Provide the (x, y) coordinate of the cell's center where the given text is located.  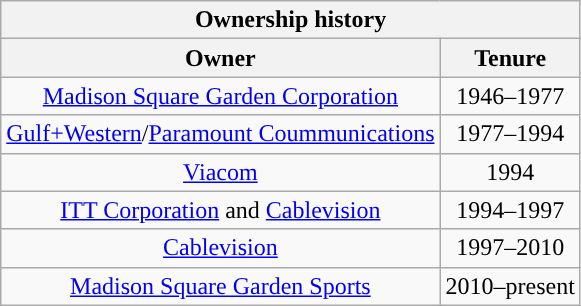
2010–present (510, 286)
Viacom (220, 172)
Tenure (510, 58)
Madison Square Garden Corporation (220, 96)
Owner (220, 58)
1946–1977 (510, 96)
Cablevision (220, 248)
1994–1997 (510, 210)
1994 (510, 172)
Ownership history (291, 20)
Madison Square Garden Sports (220, 286)
1997–2010 (510, 248)
ITT Corporation and Cablevision (220, 210)
Gulf+Western/Paramount Coummunications (220, 134)
1977–1994 (510, 134)
